Extract the [x, y] coordinate from the center of the cell holding the provided text.  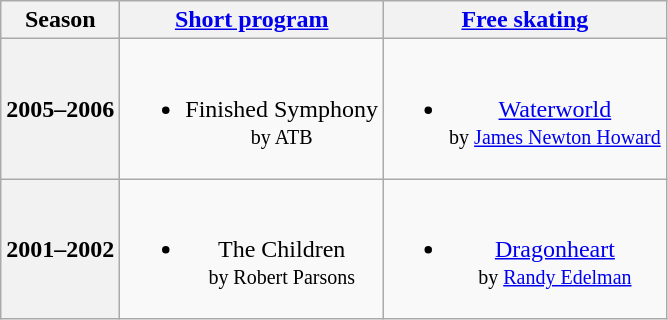
Dragonheart by Randy Edelman [526, 249]
The Children by Robert Parsons [252, 249]
Season [60, 20]
Short program [252, 20]
Finished Symphony by ATB [252, 109]
2001–2002 [60, 249]
2005–2006 [60, 109]
Waterworld by James Newton Howard [526, 109]
Free skating [526, 20]
